Scan for the cell matching the given text and deliver its (X, Y) coordinate at center. 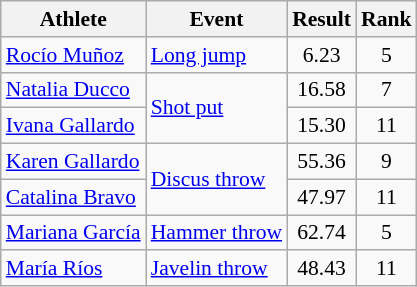
Event (216, 19)
Rank (386, 19)
María Ríos (74, 269)
Mariana García (74, 233)
Shot put (216, 108)
15.30 (322, 126)
Karen Gallardo (74, 162)
16.58 (322, 90)
Athlete (74, 19)
Ivana Gallardo (74, 126)
48.43 (322, 269)
62.74 (322, 233)
Result (322, 19)
Hammer throw (216, 233)
Catalina Bravo (74, 197)
9 (386, 162)
Javelin throw (216, 269)
Natalia Ducco (74, 90)
7 (386, 90)
47.97 (322, 197)
55.36 (322, 162)
6.23 (322, 55)
Discus throw (216, 180)
Rocío Muñoz (74, 55)
Long jump (216, 55)
